Return the (x, y) coordinate for the center point of the cell that contains the specified text.  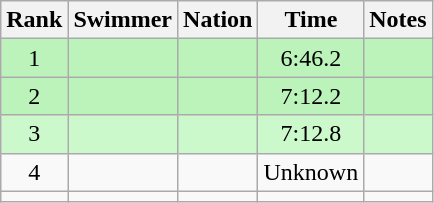
Notes (398, 20)
3 (34, 134)
4 (34, 172)
Unknown (311, 172)
7:12.2 (311, 96)
Nation (218, 20)
Swimmer (123, 20)
2 (34, 96)
6:46.2 (311, 58)
1 (34, 58)
Rank (34, 20)
7:12.8 (311, 134)
Time (311, 20)
